Locate the cell with the specified text and output its (X, Y) center coordinate. 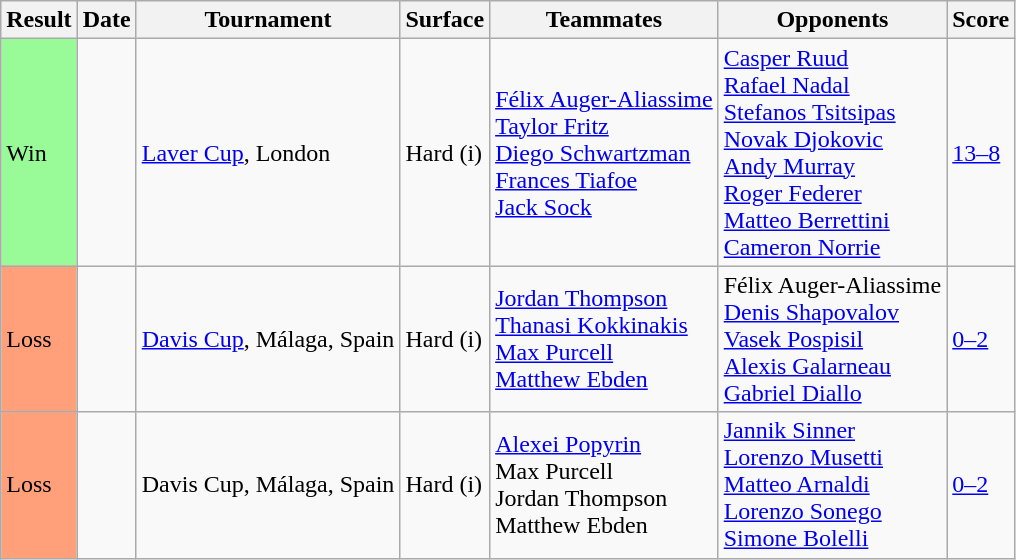
Jordan Thompson Thanasi Kokkinakis Max Purcell Matthew Ebden (604, 339)
Tournament (268, 20)
Win (39, 152)
13–8 (981, 152)
Alexei Popyrin Max Purcell Jordan Thompson Matthew Ebden (604, 485)
Result (39, 20)
Laver Cup, London (268, 152)
Félix Auger-Aliassime Taylor Fritz Diego Schwartzman Frances Tiafoe Jack Sock (604, 152)
Félix Auger-Aliassime Denis Shapovalov Vasek Pospisil Alexis Galarneau Gabriel Diallo (832, 339)
Opponents (832, 20)
Jannik Sinner Lorenzo Musetti Matteo Arnaldi Lorenzo Sonego Simone Bolelli (832, 485)
Casper Ruud Rafael Nadal Stefanos Tsitsipas Novak Djokovic Andy Murray Roger Federer Matteo Berrettini Cameron Norrie (832, 152)
Teammates (604, 20)
Score (981, 20)
Surface (445, 20)
Date (106, 20)
